Return the (x, y) coordinate for the center point of the cell that contains the specified text.  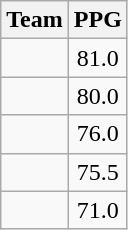
PPG (98, 20)
71.0 (98, 210)
75.5 (98, 172)
Team (35, 20)
81.0 (98, 58)
80.0 (98, 96)
76.0 (98, 134)
